Identify which cell holds the provided text, then report its [X, Y] central coordinate. 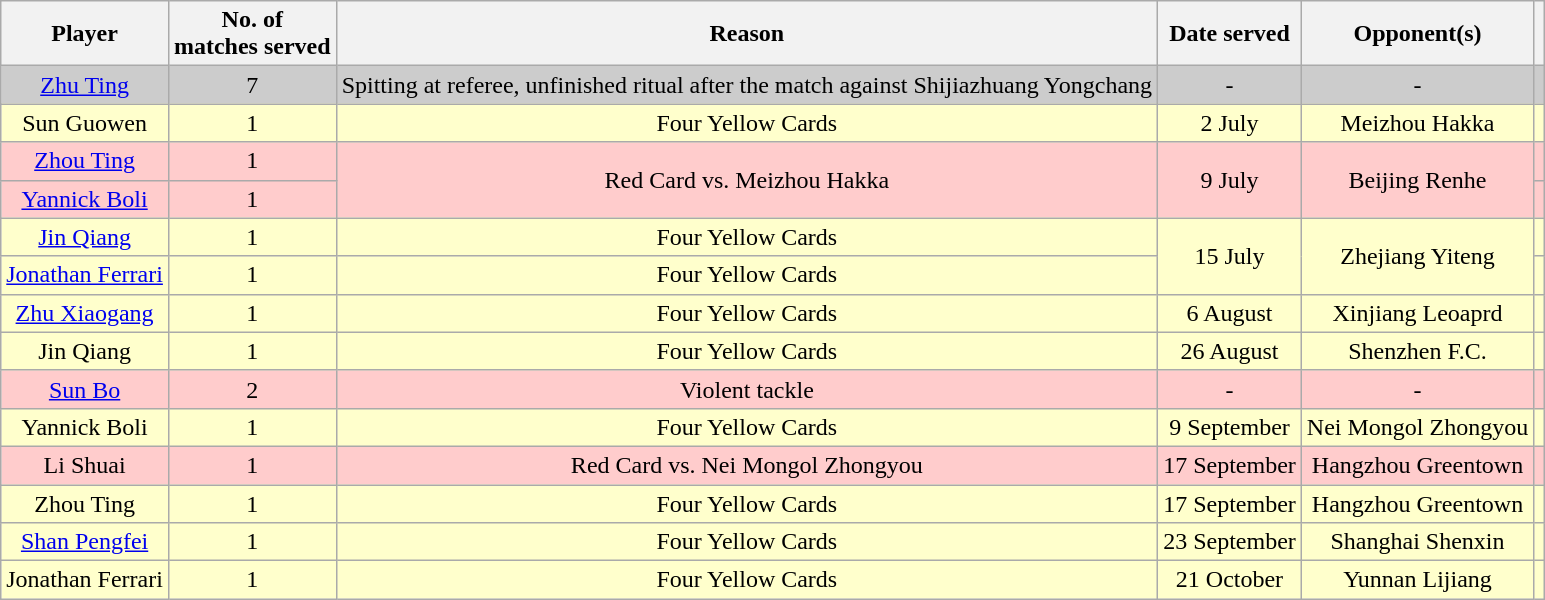
Li Shuai [85, 465]
Shenzhen F.C. [1417, 351]
Yunnan Lijiang [1417, 580]
Violent tackle [747, 389]
21 October [1230, 580]
Date served [1230, 34]
Shanghai Shenxin [1417, 542]
Zhejiang Yiteng [1417, 256]
7 [252, 85]
Shan Pengfei [85, 542]
9 September [1230, 427]
6 August [1230, 313]
Player [85, 34]
9 July [1230, 180]
Nei Mongol Zhongyou [1417, 427]
Sun Bo [85, 389]
23 September [1230, 542]
Reason [747, 34]
No. of matches served [252, 34]
2 July [1230, 123]
Meizhou Hakka [1417, 123]
Red Card vs. Meizhou Hakka [747, 180]
Spitting at referee, unfinished ritual after the match against Shijiazhuang Yongchang [747, 85]
Opponent(s) [1417, 34]
15 July [1230, 256]
Sun Guowen [85, 123]
Zhu Ting [85, 85]
Red Card vs. Nei Mongol Zhongyou [747, 465]
2 [252, 389]
Beijing Renhe [1417, 180]
26 August [1230, 351]
Xinjiang Leoaprd [1417, 313]
Zhu Xiaogang [85, 313]
